Search for the cell housing the specified text and yield its [x, y] center coordinate. 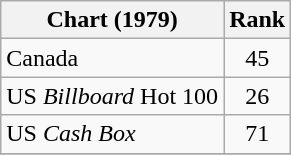
Chart (1979) [112, 20]
Canada [112, 58]
Rank [258, 20]
45 [258, 58]
US Billboard Hot 100 [112, 96]
US Cash Box [112, 134]
71 [258, 134]
26 [258, 96]
